Locate the cell with the specified text and output its [X, Y] center coordinate. 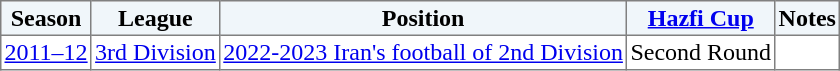
Position [424, 18]
Season [46, 18]
Notes [808, 18]
Second Round [701, 52]
League [155, 18]
Hazfi Cup [701, 18]
3rd Division [155, 52]
2022-2023 Iran's football of 2nd Division [424, 52]
2011–12 [46, 52]
